Output the (X, Y) coordinate of the center of the cell containing the given text.  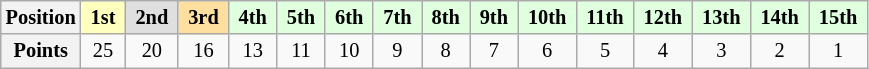
13 (253, 51)
4th (253, 17)
8th (446, 17)
5th (301, 17)
25 (104, 51)
7 (494, 51)
1st (104, 17)
5 (604, 51)
6 (547, 51)
11th (604, 17)
4 (663, 51)
12th (663, 17)
3rd (203, 17)
8 (446, 51)
14th (779, 17)
6th (349, 17)
Points (41, 51)
13th (721, 17)
3 (721, 51)
Position (41, 17)
16 (203, 51)
7th (397, 17)
9 (397, 51)
10 (349, 51)
2 (779, 51)
20 (152, 51)
10th (547, 17)
15th (838, 17)
11 (301, 51)
2nd (152, 17)
9th (494, 17)
1 (838, 51)
